Determine the (x, y) coordinate at the center of the cell enclosing the given text.  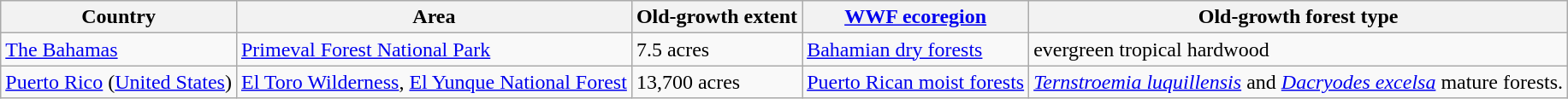
Old-growth extent (717, 17)
Puerto Rico (United States) (119, 82)
7.5 acres (717, 49)
El Toro Wilderness, El Yunque National Forest (434, 82)
WWF ecoregion (915, 17)
evergreen tropical hardwood (1299, 49)
Country (119, 17)
Old-growth forest type (1299, 17)
13,700 acres (717, 82)
Bahamian dry forests (915, 49)
Ternstroemia luquillensis and Dacryodes excelsa mature forests. (1299, 82)
Primeval Forest National Park (434, 49)
Puerto Rican moist forests (915, 82)
Area (434, 17)
The Bahamas (119, 49)
